Detect which cell encompasses the target text, then output its (x, y) center coordinate. 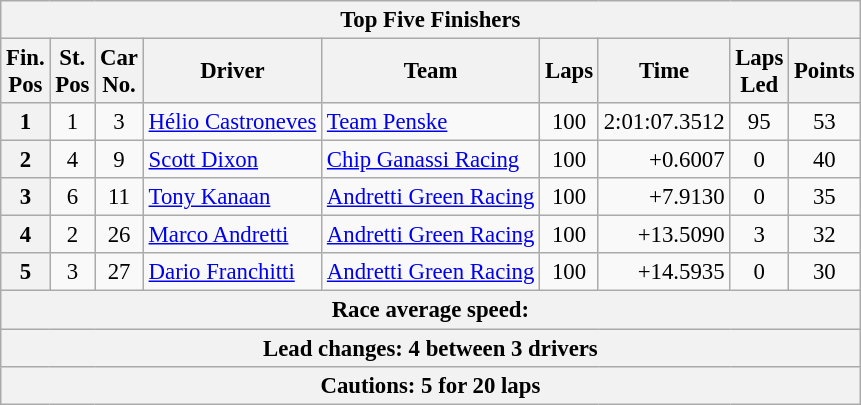
Time (664, 72)
95 (760, 122)
+13.5090 (664, 235)
Team (431, 72)
Chip Ganassi Racing (431, 160)
27 (120, 273)
Top Five Finishers (430, 20)
Team Penske (431, 122)
CarNo. (120, 72)
Tony Kanaan (232, 197)
Fin.Pos (26, 72)
11 (120, 197)
Dario Franchitti (232, 273)
30 (824, 273)
Race average speed: (430, 310)
Hélio Castroneves (232, 122)
+7.9130 (664, 197)
St.Pos (72, 72)
+14.5935 (664, 273)
Cautions: 5 for 20 laps (430, 385)
9 (120, 160)
40 (824, 160)
53 (824, 122)
6 (72, 197)
26 (120, 235)
2:01:07.3512 (664, 122)
LapsLed (760, 72)
Marco Andretti (232, 235)
32 (824, 235)
35 (824, 197)
+0.6007 (664, 160)
Driver (232, 72)
Laps (570, 72)
Points (824, 72)
5 (26, 273)
Lead changes: 4 between 3 drivers (430, 348)
Scott Dixon (232, 160)
